Extract the (X, Y) coordinate from the center of the cell holding the provided text.  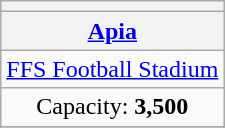
Apia (112, 31)
FFS Football Stadium (112, 69)
Capacity: 3,500 (112, 107)
